Capture the cell that displays the provided text and extract its (x, y) central coordinate. 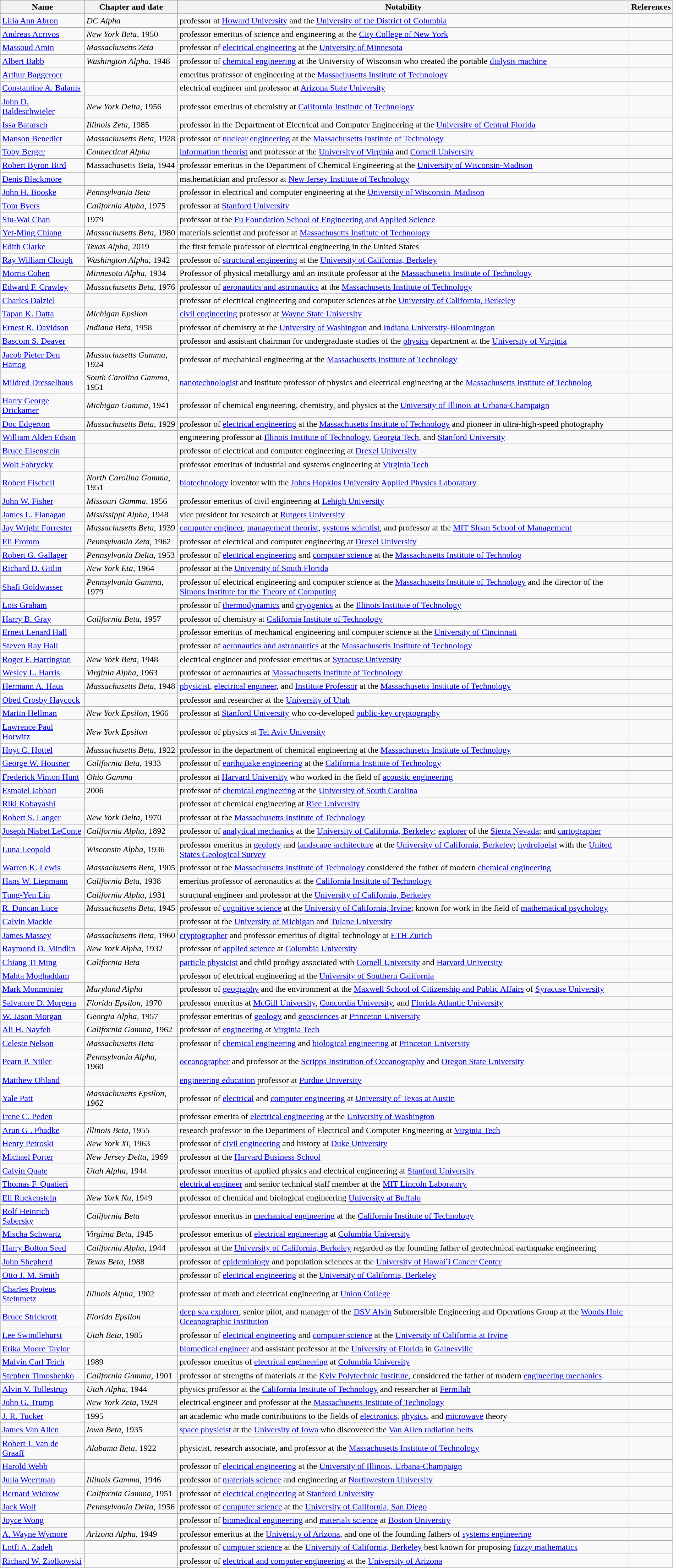
Denis Blackmore (43, 179)
References (651, 7)
Iowa Beta, 1935 (131, 1430)
New York Delta, 1956 (131, 107)
Alvin V. Tollestrup (43, 1389)
Morris Cohen (43, 273)
California Beta, 1933 (131, 763)
professor of chemical engineering, chemistry, and physics at the University of Illinois at Urbana-Champaign (403, 405)
professor of electrical engineering and computer science at the University of California at Irvine (403, 1335)
Washington Alpha, 1948 (131, 61)
John W. Fisher (43, 501)
Connecticut Alpha (131, 152)
professor of chemistry at the University of Washington and Indiana University-Bloomington (403, 327)
Massachusetts Beta, 1945 (131, 908)
Matthew Ohland (43, 1080)
Jack Wolf (43, 1507)
Hans W. Liepmann (43, 881)
emeritus professor of engineering at the Massachusetts Institute of Technology (403, 75)
Michigan Epsilon (131, 314)
research professor in the Department of Electrical and Computer Engineering at Virginia Tech (403, 1130)
Tung-Yen Lin (43, 894)
professor of materials science and engineering at Northwestern University (403, 1480)
professor of cognitive science at the University of California, Irvine; known for work in the field of mathematical psychology (403, 908)
nanotechnologist and institute professor of physics and electrical engineering at the Massachusetts Institute of Technolog (403, 382)
Joyce Wong (43, 1520)
space physicist at the University of Iowa who discovered the Van Allen radiation belts (403, 1430)
R. Duncan Luce (43, 908)
Michigan Gamma, 1941 (131, 405)
professor at Howard University and the University of the District of Columbia (403, 21)
professor of electrical engineering at Stanford University (403, 1493)
professor emeritus of science and engineering at the City College of New York (403, 34)
Massachusetts Beta, 1928 (131, 138)
Illinois Gamma, 1946 (131, 1480)
vice president for research at Rutgers University (403, 514)
Massachusetts Beta, 1948 (131, 686)
Maryland Alpha (131, 989)
Arun G . Phadke (43, 1130)
Robert G. Gallager (43, 555)
Edward F. Crawley (43, 287)
Texas Alpha, 2019 (131, 246)
Tapan K. Datta (43, 314)
professor at the University of California, Berkeley regarded as the founding father of geotechnical earthquake engineering (403, 1248)
Jay Wright Forrester (43, 528)
Wolt Fabrycky (43, 464)
Pearn P. Niiler (43, 1062)
Lois Graham (43, 605)
Albert Babb (43, 61)
professor emerita of electrical engineering at the University of Washington (403, 1116)
professor of chemical and biological engineering University at Buffalo (403, 1198)
James Van Allen (43, 1430)
California Alpha, 1931 (131, 894)
Minnesota Alpha, 1934 (131, 273)
Shafi Goldwasser (43, 587)
professor emeritus at McGill University, Concordia University, and Florida Atlantic University (403, 1003)
professor of chemical engineering at Rice University (403, 804)
physics professor at the California Institute of Technology and researcher at Fermilab (403, 1389)
Mischa Schwartz (43, 1234)
engineering professor at Illinois Institute of Technology, Georgia Tech, and Stanford University (403, 437)
Wesley L. Harris (43, 673)
Eli Fromm (43, 541)
Massachusetts Beta, 1960 (131, 935)
electrical engineer and professor emeritus at Syracuse University (403, 659)
professor in electrical and computer engineering at the University of Wisconsin–Madison (403, 192)
Bruce Eisenstein (43, 451)
Georgia Alpha, 1957 (131, 1016)
professor and assistant chairman for undergraduate studies of the physics department at the University of Virginia (403, 341)
professor of computer science at the University of California, Berkeley best known for proposing fuzzy mathematics (403, 1547)
professor of nuclear engineering at the Massachusetts Institute of Technology (403, 138)
cryptographer and professor emeritus of digital technology at ETH Zurich (403, 935)
Massachusetts Beta, 1922 (131, 750)
professor of computer science at the University of California, San Diego (403, 1507)
professor of chemical engineering at the University of South Carolina (403, 790)
Frederick Vinton Hunt (43, 777)
North Carolina Gamma, 1951 (131, 483)
professor at the Harvard Business School (403, 1157)
professor at Stanford University who co-developed public-key cryptography (403, 713)
professor of electrical engineering at the University of Illinois, Urbana-Champaign (403, 1466)
California Gamma, 1901 (131, 1376)
Bascom S. Deaver (43, 341)
Calvin Quate (43, 1171)
J. R. Tucker (43, 1416)
professor of mechanical engineering at the Massachusetts Institute of Technology (403, 359)
professor of electrical engineering and computer sciences at the University of California, Berkeley (403, 300)
biotechnology inventor with the Johns Hopkins University Applied Physics Laboratory (403, 483)
Massachusetts Beta, 1980 (131, 233)
materials scientist and professor at Massachusetts Institute of Technology (403, 233)
Ohio Gamma (131, 777)
civil engineering professor at Wayne State University (403, 314)
Chapter and date (131, 7)
professor of chemical engineering at the University of Wisconsin who created the portable dialysis machine (403, 61)
New York Epsilon (131, 731)
professor at the University of Michigan and Tulane University (403, 922)
particle physicist and child prodigy associated with Cornell University and Harvard University (403, 962)
Professor of physical metallurgy and an institute professor at the Massachusetts Institute of Technology (403, 273)
Arizona Alpha, 1949 (131, 1534)
biomedical engineer and assistant professor at the University of Florida in Gainesville (403, 1349)
Richard W. Ziolkowski (43, 1561)
Alabama Beta, 1922 (131, 1448)
Wisconsin Alpha, 1936 (131, 849)
Charles Dalziel (43, 300)
Ali H. Nayfeh (43, 1030)
professor in the department of chemical engineering at the Massachusetts Institute of Technology (403, 750)
Chiang Ti Ming (43, 962)
physicist, electrical engineer, and Institute Professor at the Massachusetts Institute of Technology (403, 686)
Illinois Zeta, 1985 (131, 125)
electrical engineer and professor at the Massachusetts Institute of Technology (403, 1403)
oceanographer and professor at the Scripps Institution of Oceanography and Oregon State University (403, 1062)
Lilia Ann Abron (43, 21)
Julia Weertman (43, 1480)
Massoud Amin (43, 48)
Name (43, 7)
professor of math and electrical engineering at Union College (403, 1294)
New York Beta, 1948 (131, 659)
Massachusetts Beta, 1929 (131, 424)
professor of civil engineering and history at Duke University (403, 1144)
Stephen Timoshenko (43, 1376)
1995 (131, 1416)
Otto J. M. Smith (43, 1275)
Arthur Baggeroer (43, 75)
California Beta, 1938 (131, 881)
professor of thermodynamics and cryogenics at the Illinois Institute of Technology (403, 605)
New Jersey Delta, 1969 (131, 1157)
Rolf Heinrich Sabersky (43, 1216)
Esmaiel Jabbari (43, 790)
electrical engineer and professor at Arizona State University (403, 88)
Yale Patt (43, 1098)
Thomas F. Quatieri (43, 1184)
Issa Batarseh (43, 125)
John G. Trump (43, 1403)
Massachusetts Beta, 1905 (131, 867)
Toby Berger (43, 152)
professor of biomedical engineering and materials science at Boston University (403, 1520)
professor of electrical engineering at the University of California, Berkeley (403, 1275)
Joseph Nisbet LeConte (43, 831)
professor of strengths of materials at the Kyiv Polytechnic Institute, considered the father of modern engineering mechanics (403, 1376)
John Shepherd (43, 1262)
information theorist and professor at the University of Virginia and Cornell University (403, 152)
William Alden Edson (43, 437)
professor at the Fu Foundation School of Engineering and Applied Science (403, 219)
professor of physics at Tel Aviv University (403, 731)
professor of geography and the environment at the Maxwell School of Citizenship and Public Affairs of Syracuse University (403, 989)
professor of aeronautics at Massachusetts Institute of Technology (403, 673)
the first female professor of electrical engineering in the United States (403, 246)
structural engineer and professor at the University of California, Berkeley (403, 894)
New York Zeta, 1929 (131, 1403)
California Alpha, 1975 (131, 206)
Jacob Pieter Den Hartog (43, 359)
Harold Webb (43, 1466)
Pennsylvania Alpha, 1960 (131, 1062)
mathematician and professor at New Jersey Institute of Technology (403, 179)
George W. Housner (43, 763)
Martin Hellman (43, 713)
Edith Clarke (43, 246)
professor at the Massachusetts Institute of Technology considered the father of modern chemical engineering (403, 867)
professor at the Massachusetts Institute of Technology (403, 817)
Massachusetts Zeta (131, 48)
Riki Kobayashi (43, 804)
Lee Swindlehurst (43, 1335)
California Alpha, 1892 (131, 831)
Ray William Clough (43, 260)
Pennsylvania Gamma, 1979 (131, 587)
Indiana Beta, 1958 (131, 327)
Mahta Moghaddam (43, 976)
Virginia Alpha, 1963 (131, 673)
Malvin Carl Teich (43, 1362)
Massachusetts Beta (131, 1043)
professor of electrical engineering at the University of Minnesota (403, 48)
1989 (131, 1362)
Florida Epsilon, 1970 (131, 1003)
New York Beta, 1950 (131, 34)
Warren K. Lewis (43, 867)
Manson Benedict (43, 138)
professor emeritus in the Department of Chemical Engineering at the University of Wisconsin-Madison (403, 165)
Ernest Lenard Hall (43, 632)
Missouri Gamma, 1956 (131, 501)
Roger F. Harrington (43, 659)
New York Nu, 1949 (131, 1198)
Calvin Mackie (43, 922)
New York Epsilon, 1966 (131, 713)
South Carolina Gamma, 1951 (131, 382)
Harry B. Gray (43, 619)
professor of applied science at Columbia University (403, 949)
Steven Ray Hall (43, 646)
professor emeritus of mechanical engineering and computer science at the University of Cincinnati (403, 632)
John H. Booske (43, 192)
Harry Bolton Seed (43, 1248)
Bruce Strickrott (43, 1317)
Robert S. Langer (43, 817)
Texas Beta, 1988 (131, 1262)
Mark Monmonier (43, 989)
professor emeritus of geology and geosciences at Princeton University (403, 1016)
Tom Byers (43, 206)
professor of chemical engineering and biological engineering at Princeton University (403, 1043)
professor of electrical and computer engineering at the University of Arizona (403, 1561)
Obed Crosby Haycock (43, 700)
electrical engineer and senior technical staff member at the MIT Lincoln Laboratory (403, 1184)
Massachusetts Beta, 1976 (131, 287)
Bernard Widrow (43, 1493)
New York Alpha, 1932 (131, 949)
physicist, research associate, and professor at the Massachusetts Institute of Technology (403, 1448)
Massachusetts Epsilon, 1962 (131, 1098)
Pennsylvania Zeta, 1962 (131, 541)
professor of analytical mechanics at the University of California, Berkeley; explorer of the Sierra Nevada; and cartographer (403, 831)
Lawrence Paul Horwitz (43, 731)
professor and researcher at the University of Utah (403, 700)
Michael Porter (43, 1157)
Lotfi A. Zadeh (43, 1547)
Yet-Ming Chiang (43, 233)
Florida Epsilon (131, 1317)
computer engineer, management theorist, systems scientist, and professor at the MIT Sloan School of Management (403, 528)
New York Eta, 1964 (131, 568)
Hoyt C. Hottel (43, 750)
Eli Ruckenstein (43, 1198)
Pennsylvania Delta, 1953 (131, 555)
California Gamma, 1962 (131, 1030)
California Gamma, 1951 (131, 1493)
professor at Harvard University who worked in the field of acoustic engineering (403, 777)
professor of epidemiology and population sciences at the University of Hawaiʻi Cancer Center (403, 1262)
professor in the Department of Electrical and Computer Engineering at the University of Central Florida (403, 125)
Erika Moore Taylor (43, 1349)
California Beta, 1957 (131, 619)
California Alpha, 1944 (131, 1248)
Luna Leopold (43, 849)
professor emeritus of civil engineering at Lehigh University (403, 501)
Notability (403, 7)
Andreas Acrivos (43, 34)
Pennsylvania Beta (131, 192)
Doc Edgerton (43, 424)
2006 (131, 790)
professor of electrical engineering at the Massachusetts Institute of Technology and pioneer in ultra-high-speed photography (403, 424)
Illinois Alpha, 1902 (131, 1294)
engineering education professor at Purdue University (403, 1080)
New York Xi, 1963 (131, 1144)
Mississippi Alpha, 1948 (131, 514)
Raymond D. Mindlin (43, 949)
1979 (131, 219)
New York Delta, 1970 (131, 817)
professor emeritus of applied physics and electrical engineering at Stanford University (403, 1171)
W. Jason Morgan (43, 1016)
Richard D. Gitlin (43, 568)
professor of electrical engineering and computer science at the Massachusetts Institute of Technolog (403, 555)
emeritus professor of aeronautics at the California Institute of Technology (403, 881)
professor of earthquake engineering at the California Institute of Technology (403, 763)
Celeste Nelson (43, 1043)
Utah Beta, 1985 (131, 1335)
professor of electrical and computer engineering at University of Texas at Austin (403, 1098)
professor of chemistry at California Institute of Technology (403, 619)
Charles Proteus Steinmetz (43, 1294)
Hermann A. Haus (43, 686)
John D. Baldeschwieler (43, 107)
Massachusetts Gamma, 1924 (131, 359)
Henry Petroski (43, 1144)
Ernest R. Davidson (43, 327)
Irene C. Peden (43, 1116)
professor emeritus in mechanical engineering at the California Institute of Technology (403, 1216)
professor emeritus of chemistry at California Institute of Technology (403, 107)
professor at Stanford University (403, 206)
DC Alpha (131, 21)
Massachusetts Beta, 1944 (131, 165)
Virginia Beta, 1945 (131, 1234)
professor at the University of South Florida (403, 568)
professor of engineering at Virginia Tech (403, 1030)
Washington Alpha, 1942 (131, 260)
Pennsylvania Delta, 1956 (131, 1507)
Massachusetts Beta, 1939 (131, 528)
professor of electrical engineering at the University of Southern California (403, 976)
Siu-Wai Chan (43, 219)
Harry George Drickamer (43, 405)
Mildred Dresselhaus (43, 382)
an academic who made contributions to the fields of electronics, physics, and microwave theory (403, 1416)
James Massey (43, 935)
Robert J. Van de Graaff (43, 1448)
Robert Fischell (43, 483)
professor of structural engineering at the University of California, Berkeley (403, 260)
Robert Byron Bird (43, 165)
James L. Flanagan (43, 514)
professor emeritus at the University of Arizona, and one of the founding fathers of systems engineering (403, 1534)
Illinois Beta, 1955 (131, 1130)
Constantine A. Balanis (43, 88)
A. Wayne Wymore (43, 1534)
Salvatore D. Morgera (43, 1003)
professor emeritus of industrial and systems engineering at Virginia Tech (403, 464)
